Find where the given text appears and provide that cell's center as [X, Y] coordinate. 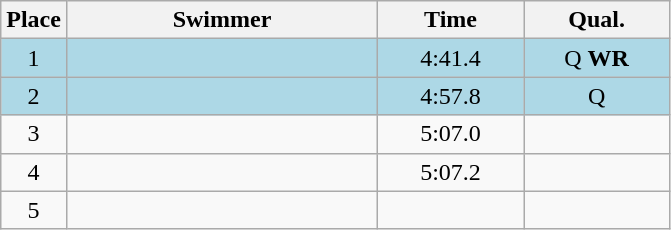
Place [34, 20]
1 [34, 58]
Qual. [597, 20]
4:41.4 [451, 58]
3 [34, 134]
4 [34, 172]
5:07.2 [451, 172]
Time [451, 20]
Swimmer [222, 20]
4:57.8 [451, 96]
5:07.0 [451, 134]
Q WR [597, 58]
5 [34, 210]
Q [597, 96]
2 [34, 96]
